Return the (x, y) coordinate for the center point of the cell that contains the specified text.  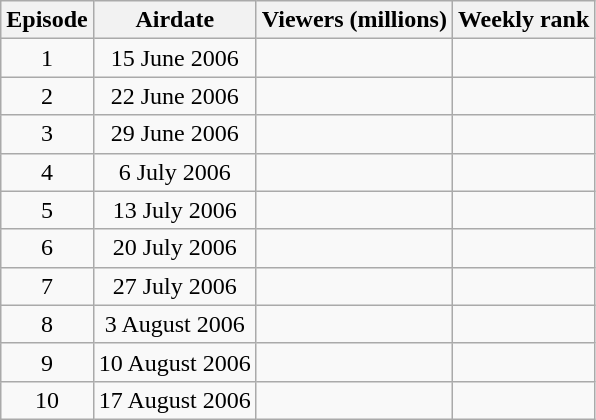
Viewers (millions) (354, 20)
Weekly rank (523, 20)
20 July 2006 (174, 248)
10 (47, 400)
Episode (47, 20)
3 August 2006 (174, 324)
27 July 2006 (174, 286)
2 (47, 96)
7 (47, 286)
9 (47, 362)
17 August 2006 (174, 400)
4 (47, 172)
15 June 2006 (174, 58)
10 August 2006 (174, 362)
3 (47, 134)
Airdate (174, 20)
29 June 2006 (174, 134)
6 July 2006 (174, 172)
5 (47, 210)
8 (47, 324)
22 June 2006 (174, 96)
6 (47, 248)
13 July 2006 (174, 210)
1 (47, 58)
